Identify which cell holds the provided text, then report its (X, Y) central coordinate. 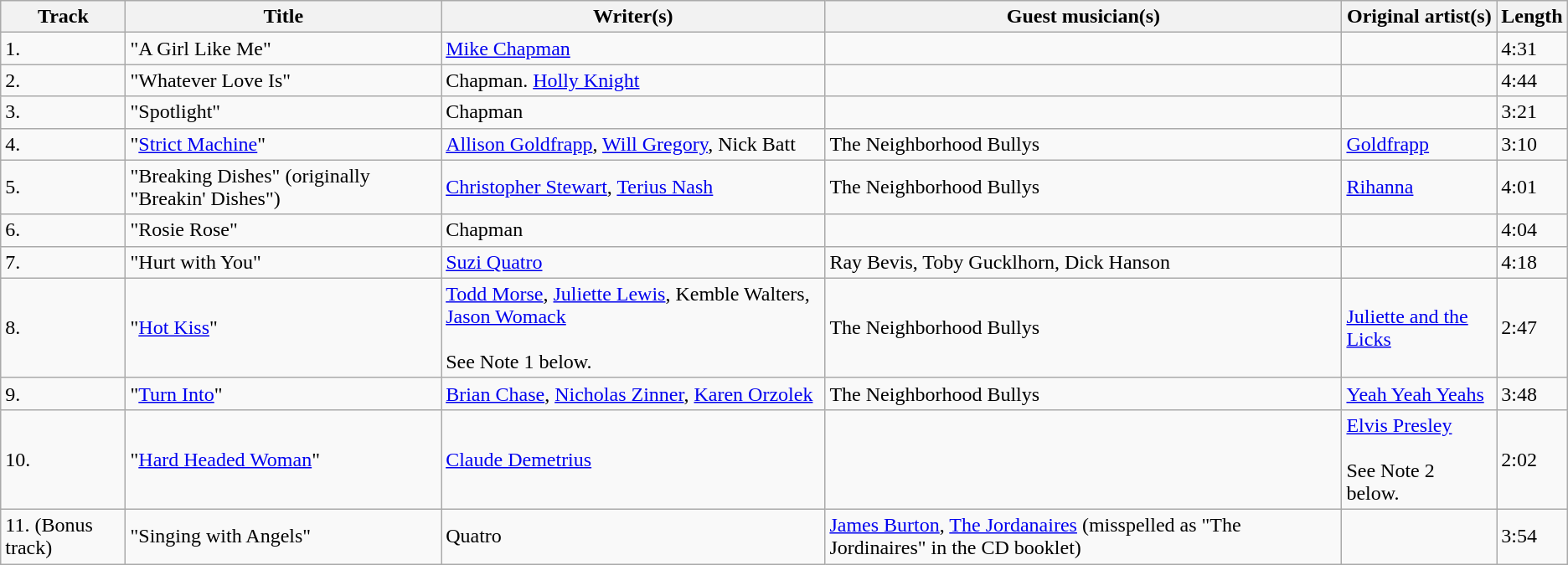
2:47 (1532, 328)
"Singing with Angels" (283, 536)
3:21 (1532, 112)
Christopher Stewart, Terius Nash (633, 187)
Ray Bevis, Toby Gucklhorn, Dick Hanson (1084, 262)
"Hurt with You" (283, 262)
James Burton, The Jordanaires (misspelled as "The Jordinaires" in the CD booklet) (1084, 536)
4:18 (1532, 262)
2:02 (1532, 459)
"Turn Into" (283, 393)
3:48 (1532, 393)
3. (64, 112)
6. (64, 230)
5. (64, 187)
Elvis PresleySee Note 2 below. (1419, 459)
Track (64, 17)
3:10 (1532, 144)
4:31 (1532, 49)
8. (64, 328)
10. (64, 459)
"Whatever Love Is" (283, 80)
Juliette and the Licks (1419, 328)
Mike Chapman (633, 49)
Chapman. Holly Knight (633, 80)
4:04 (1532, 230)
"Spotlight" (283, 112)
11. (Bonus track) (64, 536)
Quatro (633, 536)
Title (283, 17)
"Hot Kiss" (283, 328)
4. (64, 144)
"A Girl Like Me" (283, 49)
Yeah Yeah Yeahs (1419, 393)
9. (64, 393)
Length (1532, 17)
1. (64, 49)
Writer(s) (633, 17)
Suzi Quatro (633, 262)
Brian Chase, Nicholas Zinner, Karen Orzolek (633, 393)
Guest musician(s) (1084, 17)
Allison Goldfrapp, Will Gregory, Nick Batt (633, 144)
Rihanna (1419, 187)
2. (64, 80)
7. (64, 262)
3:54 (1532, 536)
"Breaking Dishes" (originally "Breakin' Dishes") (283, 187)
Goldfrapp (1419, 144)
4:44 (1532, 80)
"Strict Machine" (283, 144)
"Rosie Rose" (283, 230)
Original artist(s) (1419, 17)
4:01 (1532, 187)
Claude Demetrius (633, 459)
Todd Morse, Juliette Lewis, Kemble Walters, Jason WomackSee Note 1 below. (633, 328)
"Hard Headed Woman" (283, 459)
